From the cell containing the given text, extract its center point as (x, y) coordinate. 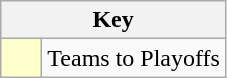
Key (114, 20)
Teams to Playoffs (134, 58)
